Return the (x, y) coordinate for the center point of the cell that contains the specified text.  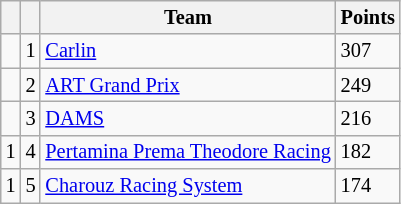
249 (368, 85)
DAMS (188, 118)
216 (368, 118)
2 (31, 85)
Pertamina Prema Theodore Racing (188, 152)
182 (368, 152)
ART Grand Prix (188, 85)
174 (368, 186)
Points (368, 17)
Carlin (188, 51)
5 (31, 186)
4 (31, 152)
3 (31, 118)
Team (188, 17)
307 (368, 51)
Charouz Racing System (188, 186)
